Return the (X, Y) coordinate for the center point of the cell that contains the specified text.  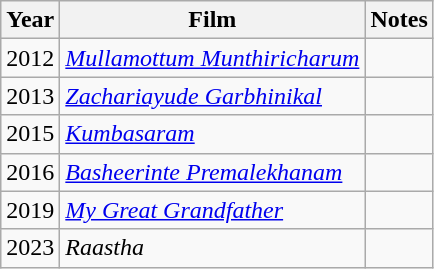
2016 (30, 172)
Kumbasaram (212, 134)
Mullamottum Munthiricharum (212, 58)
Notes (399, 20)
Zachariayude Garbhinikal (212, 96)
2013 (30, 96)
Film (212, 20)
2019 (30, 210)
Basheerinte Premalekhanam (212, 172)
My Great Grandfather (212, 210)
2023 (30, 248)
Raastha (212, 248)
Year (30, 20)
2012 (30, 58)
2015 (30, 134)
